Provide the [X, Y] coordinate of the cell's center where the given text is located.  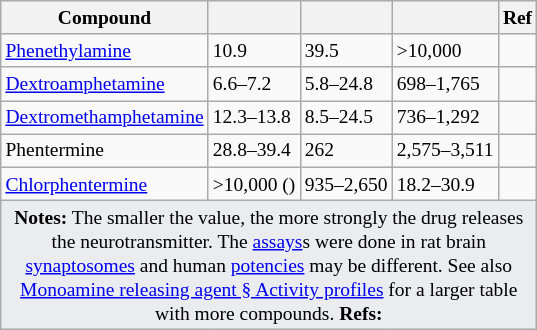
Ref [518, 18]
39.5 [346, 50]
28.8–39.4 [254, 150]
10.9 [254, 50]
Dextroamphetamine [104, 84]
262 [346, 150]
8.5–24.5 [346, 118]
Chlorphentermine [104, 184]
Compound [104, 18]
12.3–13.8 [254, 118]
Dextromethamphetamine [104, 118]
18.2–30.9 [445, 184]
698–1,765 [445, 84]
6.6–7.2 [254, 84]
>10,000 () [254, 184]
935–2,650 [346, 184]
2,575–3,511 [445, 150]
Phenethylamine [104, 50]
>10,000 [445, 50]
736–1,292 [445, 118]
5.8–24.8 [346, 84]
Phentermine [104, 150]
